Capture the cell that displays the provided text and extract its (x, y) central coordinate. 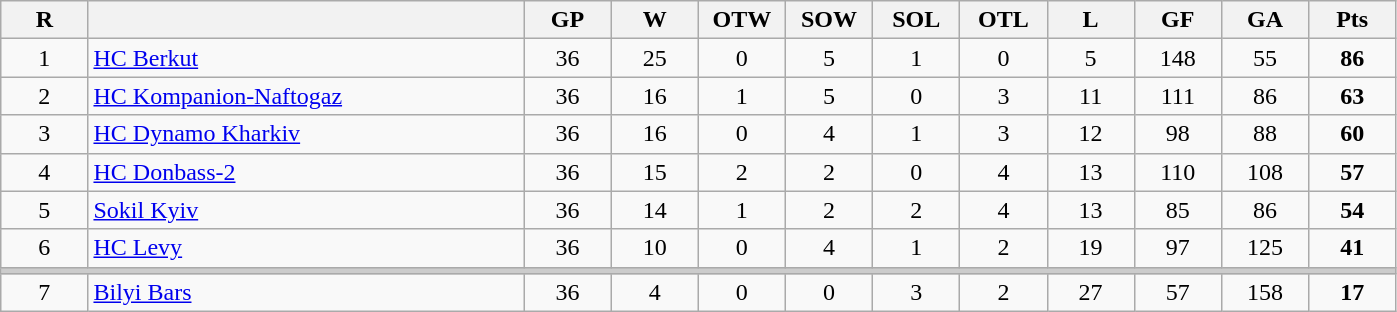
14 (654, 210)
125 (1264, 248)
97 (1178, 248)
Pts (1352, 20)
63 (1352, 96)
GF (1178, 20)
GA (1264, 20)
7 (44, 293)
L (1090, 20)
17 (1352, 293)
10 (654, 248)
OTL (1004, 20)
OTW (742, 20)
SOW (828, 20)
110 (1178, 172)
148 (1178, 58)
HC Berkut (306, 58)
SOL (916, 20)
HC Dynamo Kharkiv (306, 134)
111 (1178, 96)
27 (1090, 293)
108 (1264, 172)
Sokil Kyiv (306, 210)
55 (1264, 58)
98 (1178, 134)
GP (568, 20)
11 (1090, 96)
25 (654, 58)
19 (1090, 248)
HC Donbass-2 (306, 172)
60 (1352, 134)
Bilyi Bars (306, 293)
41 (1352, 248)
15 (654, 172)
54 (1352, 210)
HC Levy (306, 248)
12 (1090, 134)
R (44, 20)
88 (1264, 134)
6 (44, 248)
W (654, 20)
158 (1264, 293)
HC Kompanion-Naftogaz (306, 96)
85 (1178, 210)
